Return the (x, y) coordinate for the center point of the cell that contains the specified text.  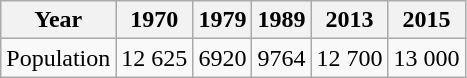
1970 (154, 20)
2015 (426, 20)
9764 (282, 58)
6920 (222, 58)
13 000 (426, 58)
Year (58, 20)
12 625 (154, 58)
1989 (282, 20)
2013 (350, 20)
Population (58, 58)
12 700 (350, 58)
1979 (222, 20)
